Pinpoint the cell where the given text exists, returning its (X, Y) midpoint coordinate. 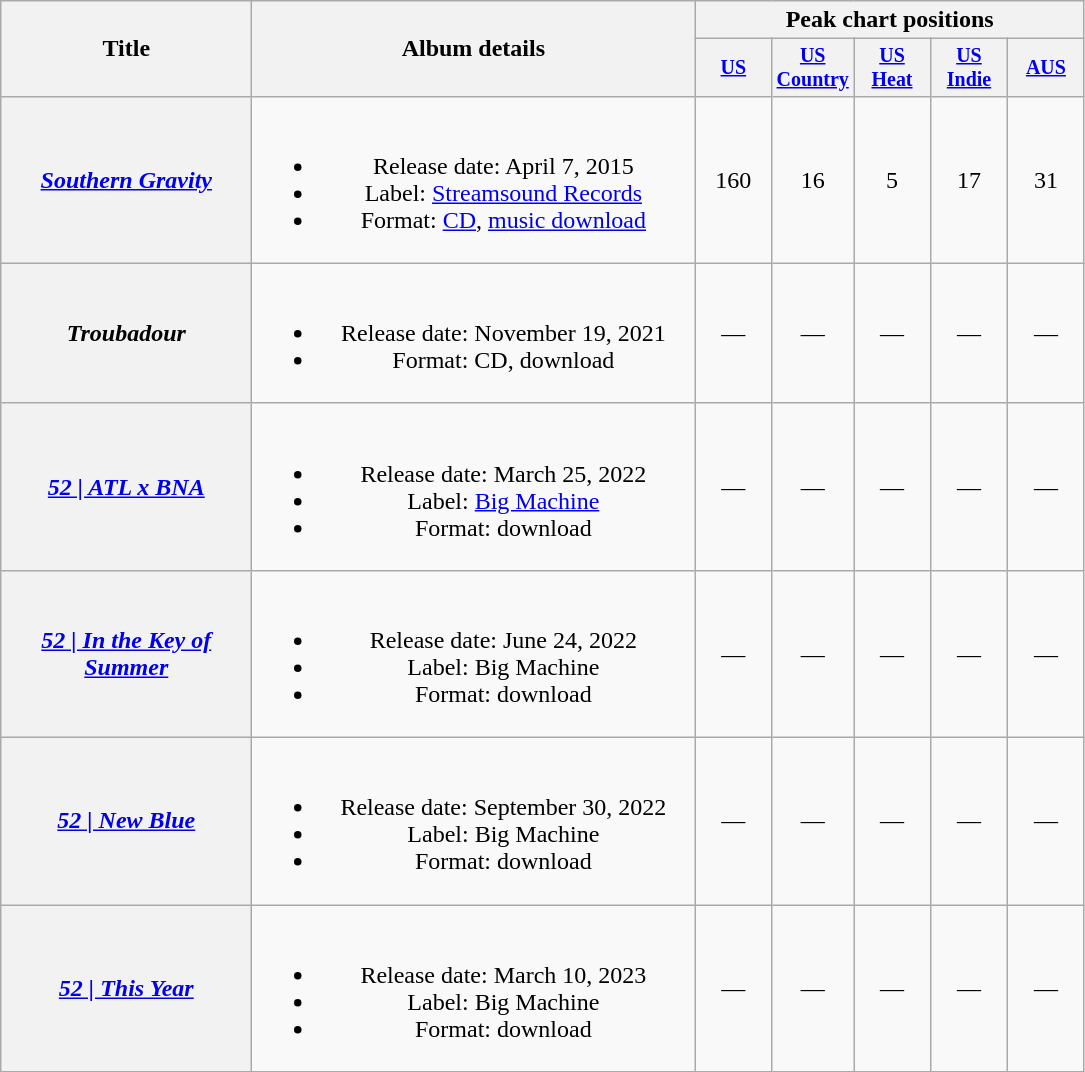
US Country (813, 68)
Title (126, 49)
17 (968, 180)
52 | In the Key of Summer (126, 654)
US (734, 68)
Release date: March 25, 2022Label: Big MachineFormat: download (474, 486)
52 | ATL x BNA (126, 486)
USIndie (968, 68)
Troubadour (126, 333)
Release date: June 24, 2022Label: Big MachineFormat: download (474, 654)
Release date: September 30, 2022Label: Big MachineFormat: download (474, 822)
52 | This Year (126, 988)
Release date: April 7, 2015Label: Streamsound RecordsFormat: CD, music download (474, 180)
52 | New Blue (126, 822)
5 (892, 180)
16 (813, 180)
Southern Gravity (126, 180)
Album details (474, 49)
AUS (1046, 68)
Peak chart positions (890, 20)
Release date: November 19, 2021Format: CD, download (474, 333)
Release date: March 10, 2023Label: Big MachineFormat: download (474, 988)
160 (734, 180)
USHeat (892, 68)
31 (1046, 180)
